For the text-containing cell, return its midpoint in (X, Y) coordinate format. 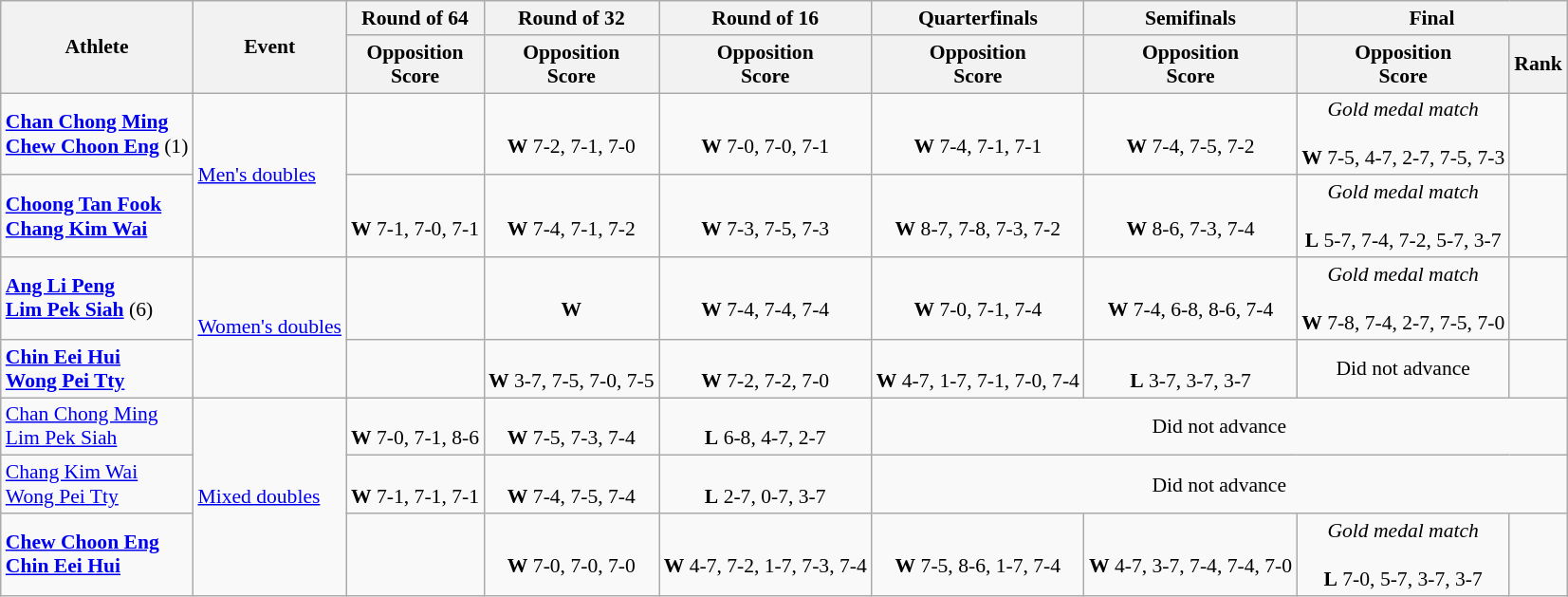
Round of 32 (571, 18)
W 4-7, 7-2, 1-7, 7-3, 7-4 (766, 554)
Mixed doubles (269, 497)
Chin Eei HuiWong Pei Tty (97, 368)
W 7-0, 7-0, 7-0 (571, 554)
Rank (1539, 65)
L 6-8, 4-7, 2-7 (766, 427)
Quarterfinals (978, 18)
W 7-3, 7-5, 7-3 (766, 216)
W 7-4, 7-5, 7-4 (571, 484)
W 7-2, 7-2, 7-0 (766, 368)
W 7-0, 7-1, 8-6 (415, 427)
Gold medal matchW 7-5, 4-7, 2-7, 7-5, 7-3 (1403, 135)
Women's doubles (269, 327)
W 7-1, 7-0, 7-1 (415, 216)
W 7-5, 8-6, 1-7, 7-4 (978, 554)
Chew Choon EngChin Eei Hui (97, 554)
W 7-0, 7-1, 7-4 (978, 298)
Gold medal matchL 7-0, 5-7, 3-7, 3-7 (1403, 554)
Gold medal matchL 5-7, 7-4, 7-2, 5-7, 3-7 (1403, 216)
Chan Chong MingChew Choon Eng (1) (97, 135)
Semifinals (1190, 18)
Round of 64 (415, 18)
W 7-5, 7-3, 7-4 (571, 427)
W 8-6, 7-3, 7-4 (1190, 216)
Choong Tan FookChang Kim Wai (97, 216)
Gold medal matchW 7-8, 7-4, 2-7, 7-5, 7-0 (1403, 298)
W 7-0, 7-0, 7-1 (766, 135)
W 7-4, 7-1, 7-2 (571, 216)
L 2-7, 0-7, 3-7 (766, 484)
Chan Chong MingLim Pek Siah (97, 427)
W 8-7, 7-8, 7-3, 7-2 (978, 216)
W 4-7, 1-7, 7-1, 7-0, 7-4 (978, 368)
W 4-7, 3-7, 7-4, 7-4, 7-0 (1190, 554)
L 3-7, 3-7, 3-7 (1190, 368)
W 3-7, 7-5, 7-0, 7-5 (571, 368)
Men's doubles (269, 175)
W 7-4, 6-8, 8-6, 7-4 (1190, 298)
W 7-2, 7-1, 7-0 (571, 135)
W (571, 298)
W 7-4, 7-1, 7-1 (978, 135)
Round of 16 (766, 18)
W 7-4, 7-5, 7-2 (1190, 135)
W 7-4, 7-4, 7-4 (766, 298)
Chang Kim WaiWong Pei Tty (97, 484)
W 7-1, 7-1, 7-1 (415, 484)
Final (1432, 18)
Event (269, 47)
Ang Li PengLim Pek Siah (6) (97, 298)
Athlete (97, 47)
